Return [x, y] of the center of cell containing provided text 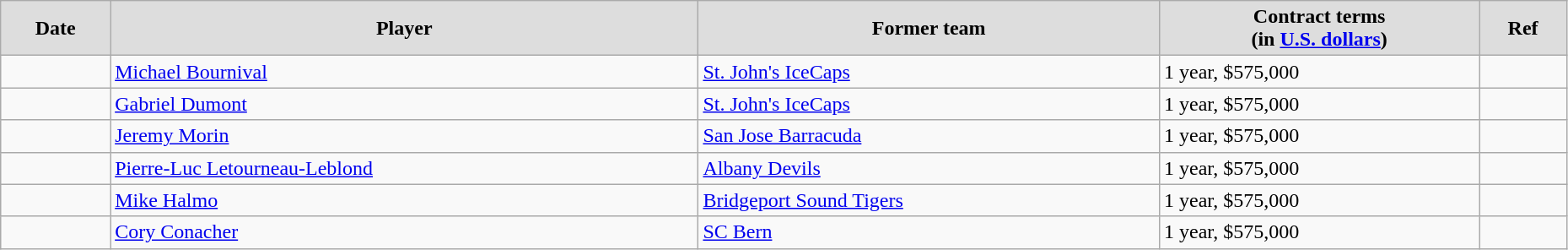
Ref [1523, 29]
Mike Halmo [405, 200]
Jeremy Morin [405, 136]
Former team [929, 29]
Gabriel Dumont [405, 104]
Player [405, 29]
San Jose Barracuda [929, 136]
SC Bern [929, 232]
Albany Devils [929, 168]
Cory Conacher [405, 232]
Bridgeport Sound Tigers [929, 200]
Date [56, 29]
Pierre-Luc Letourneau-Leblond [405, 168]
Contract terms(in U.S. dollars) [1319, 29]
Michael Bournival [405, 72]
